Extract the [X, Y] coordinate from the center of the cell holding the provided text.  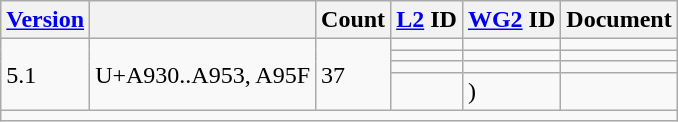
37 [354, 74]
WG2 ID [511, 20]
Document [619, 20]
Version [46, 20]
) [511, 91]
Count [354, 20]
5.1 [46, 74]
U+A930..A953, A95F [203, 74]
L2 ID [427, 20]
